For the text-containing cell, return its midpoint in (X, Y) coordinate format. 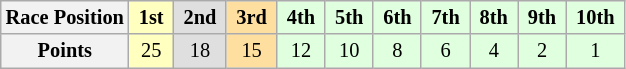
18 (200, 51)
1 (595, 51)
4th (301, 17)
9th (542, 17)
4 (494, 51)
6th (397, 17)
Points (65, 51)
7th (445, 17)
10th (595, 17)
8th (494, 17)
6 (445, 51)
3rd (251, 17)
5th (349, 17)
2nd (200, 17)
15 (251, 51)
1st (152, 17)
2 (542, 51)
10 (349, 51)
25 (152, 51)
8 (397, 51)
12 (301, 51)
Race Position (65, 17)
